Return [X, Y] of the center of cell containing provided text 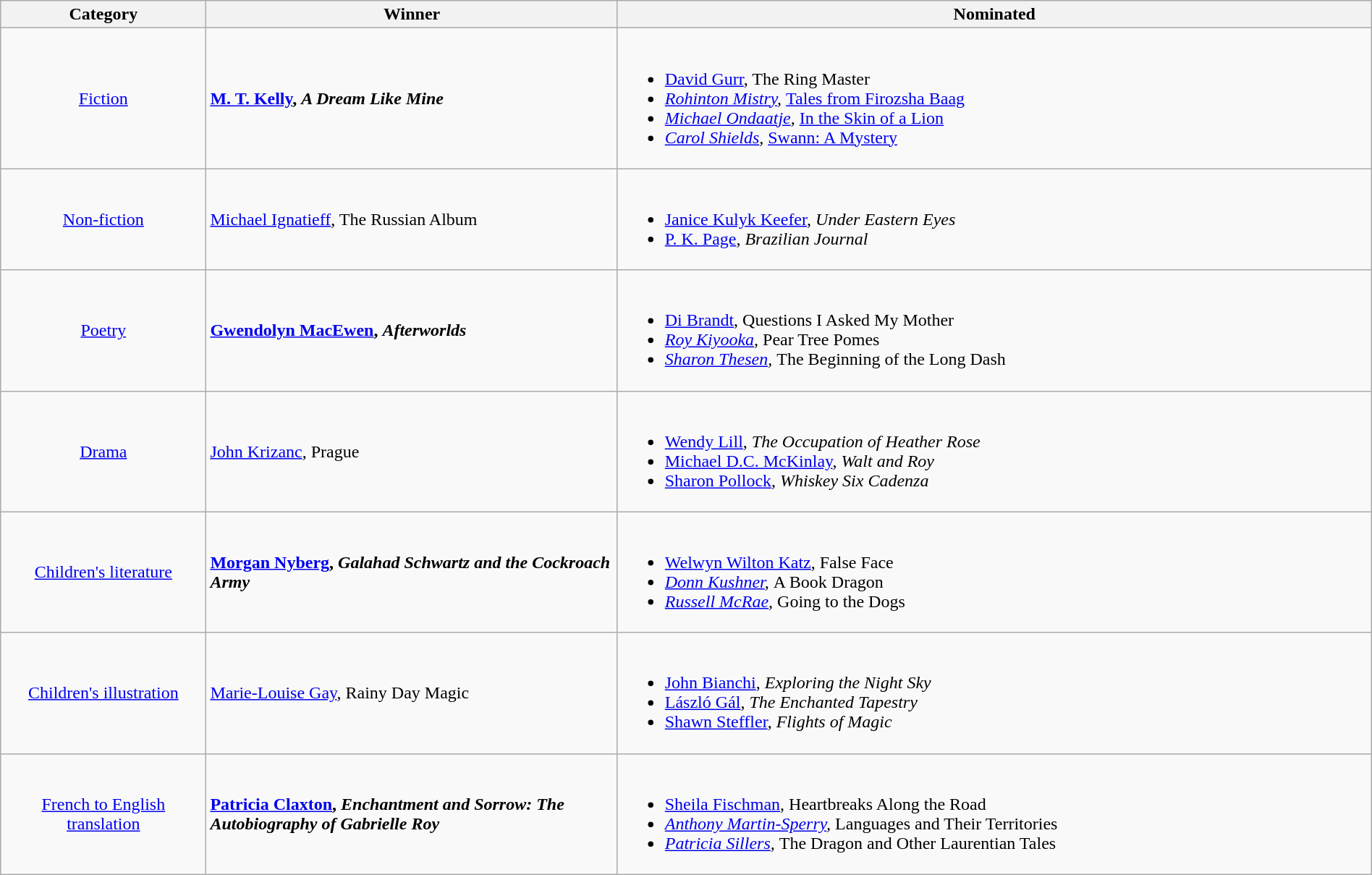
John Bianchi, Exploring the Night SkyLászló Gál, The Enchanted TapestryShawn Steffler, Flights of Magic [994, 693]
Gwendolyn MacEwen, Afterworlds [412, 330]
Michael Ignatieff, The Russian Album [412, 219]
Wendy Lill, The Occupation of Heather RoseMichael D.C. McKinlay, Walt and RoySharon Pollock, Whiskey Six Cadenza [994, 452]
Children's literature [103, 572]
Morgan Nyberg, Galahad Schwartz and the Cockroach Army [412, 572]
Welwyn Wilton Katz, False FaceDonn Kushner, A Book DragonRussell McRae, Going to the Dogs [994, 572]
Marie-Louise Gay, Rainy Day Magic [412, 693]
Janice Kulyk Keefer, Under Eastern EyesP. K. Page, Brazilian Journal [994, 219]
Winner [412, 14]
Nominated [994, 14]
John Krizanc, Prague [412, 452]
Patricia Claxton, Enchantment and Sorrow: The Autobiography of Gabrielle Roy [412, 813]
French to English translation [103, 813]
David Gurr, The Ring MasterRohinton Mistry, Tales from Firozsha BaagMichael Ondaatje, In the Skin of a LionCarol Shields, Swann: A Mystery [994, 98]
Drama [103, 452]
Poetry [103, 330]
M. T. Kelly, A Dream Like Mine [412, 98]
Non-fiction [103, 219]
Children's illustration [103, 693]
Fiction [103, 98]
Di Brandt, Questions I Asked My MotherRoy Kiyooka, Pear Tree PomesSharon Thesen, The Beginning of the Long Dash [994, 330]
Category [103, 14]
